Return the [x, y] coordinate for the center point of the cell that contains the specified text.  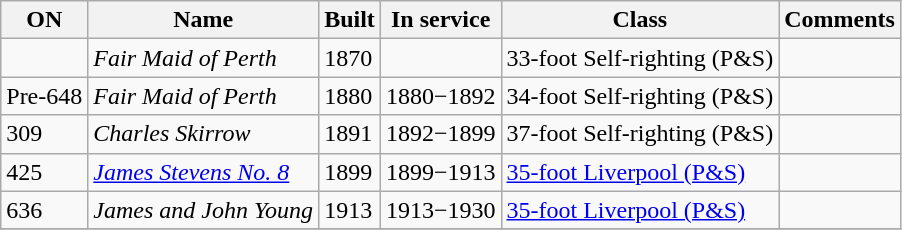
1880 [350, 96]
Charles Skirrow [204, 134]
1892−1899 [440, 134]
636 [44, 210]
James Stevens No. 8 [204, 172]
ON [44, 20]
James and John Young [204, 210]
Comments [840, 20]
In service [440, 20]
1899 [350, 172]
1913−1930 [440, 210]
34-foot Self-righting (P&S) [640, 96]
1870 [350, 58]
1880−1892 [440, 96]
425 [44, 172]
Pre-648 [44, 96]
Name [204, 20]
Built [350, 20]
33-foot Self-righting (P&S) [640, 58]
Class [640, 20]
309 [44, 134]
1891 [350, 134]
1899−1913 [440, 172]
1913 [350, 210]
37-foot Self-righting (P&S) [640, 134]
